Determine the (X, Y) coordinate at the center of the cell enclosing the given text.  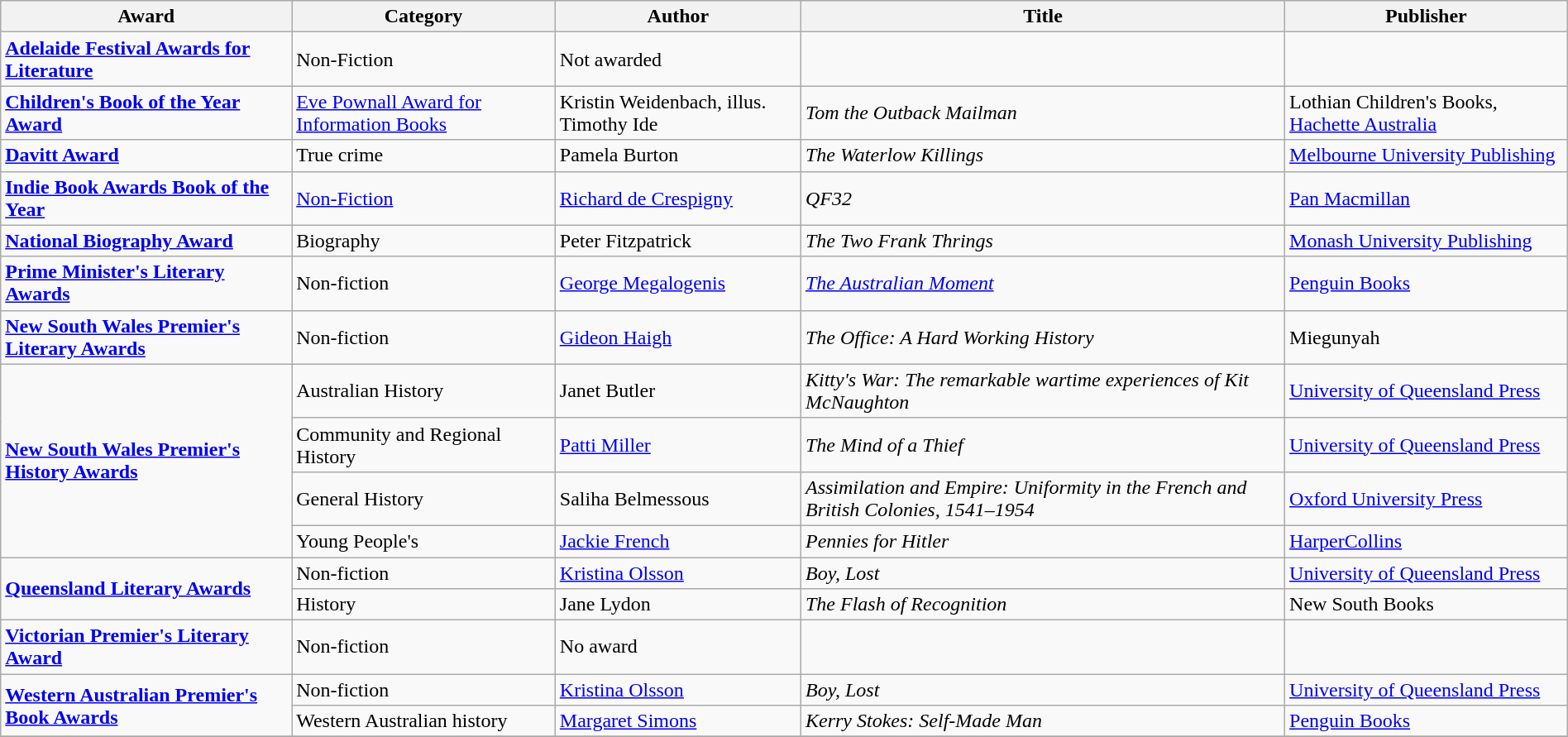
Young People's (423, 541)
Title (1042, 17)
The Mind of a Thief (1042, 445)
General History (423, 498)
Miegunyah (1427, 337)
Patti Miller (678, 445)
Publisher (1427, 17)
True crime (423, 156)
Not awarded (678, 60)
Western Australian Premier's Book Awards (146, 706)
No award (678, 647)
New South Wales Premier's Literary Awards (146, 337)
The Waterlow Killings (1042, 156)
New South Books (1427, 605)
The Flash of Recognition (1042, 605)
Category (423, 17)
Community and Regional History (423, 445)
Kitty's War: The remarkable wartime experiences of Kit McNaughton (1042, 390)
Biography (423, 241)
Children's Book of the Year Award (146, 112)
Oxford University Press (1427, 498)
Tom the Outback Mailman (1042, 112)
George Megalogenis (678, 283)
Gideon Haigh (678, 337)
Pan Macmillan (1427, 199)
Prime Minister's Literary Awards (146, 283)
Eve Pownall Award for Information Books (423, 112)
Peter Fitzpatrick (678, 241)
Saliha Belmessous (678, 498)
The Two Frank Thrings (1042, 241)
Pamela Burton (678, 156)
Margaret Simons (678, 721)
Adelaide Festival Awards for Literature (146, 60)
Award (146, 17)
Kerry Stokes: Self-Made Man (1042, 721)
National Biography Award (146, 241)
Jackie French (678, 541)
History (423, 605)
Jane Lydon (678, 605)
Author (678, 17)
The Australian Moment (1042, 283)
Pennies for Hitler (1042, 541)
Kristin Weidenbach, illus. Timothy Ide (678, 112)
Janet Butler (678, 390)
The Office: A Hard Working History (1042, 337)
QF32 (1042, 199)
Victorian Premier's Literary Award (146, 647)
New South Wales Premier's History Awards (146, 460)
Western Australian history (423, 721)
Richard de Crespigny (678, 199)
Lothian Children's Books, Hachette Australia (1427, 112)
Davitt Award (146, 156)
Assimilation and Empire: Uniformity in the French and British Colonies, 1541–1954 (1042, 498)
Australian History (423, 390)
HarperCollins (1427, 541)
Melbourne University Publishing (1427, 156)
Queensland Literary Awards (146, 589)
Monash University Publishing (1427, 241)
Indie Book Awards Book of the Year (146, 199)
